Search for the cell housing the specified text and yield its (x, y) center coordinate. 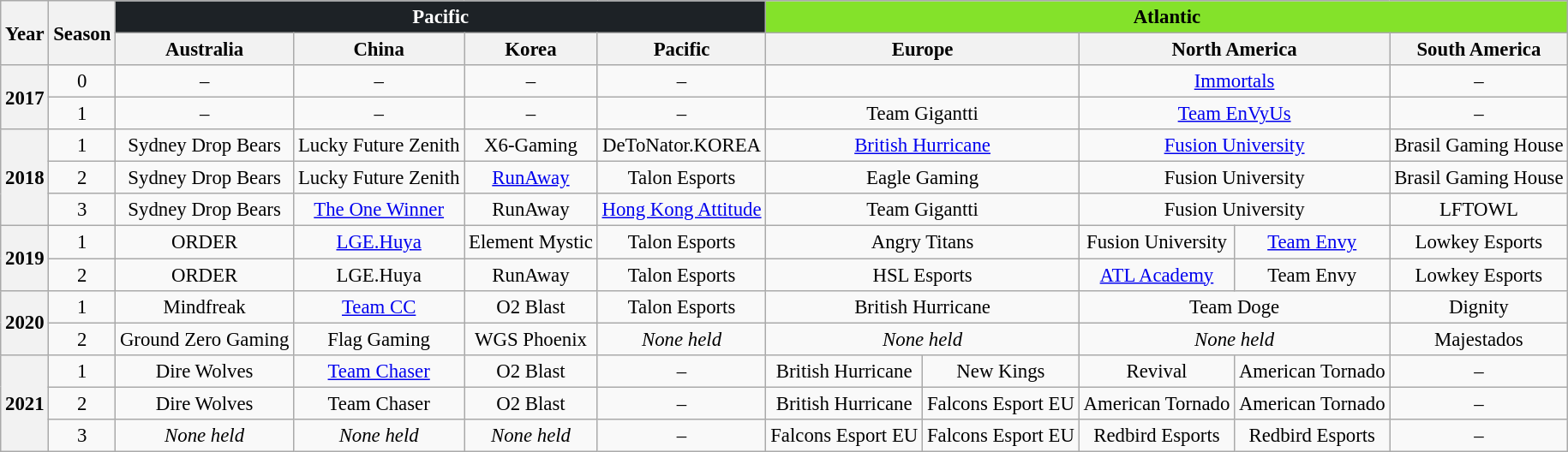
Korea (531, 50)
Ground Zero Gaming (205, 339)
Season (82, 33)
LFTOWL (1479, 210)
Australia (205, 50)
Team Doge (1234, 306)
China (379, 50)
2019 (25, 259)
Angry Titans (922, 242)
ATL Academy (1157, 275)
The One Winner (379, 210)
Atlantic (1167, 17)
2020 (25, 322)
WGS Phoenix (531, 339)
Dignity (1479, 306)
Hong Kong Attitude (682, 210)
Revival (1157, 371)
Eagle Gaming (922, 178)
X6-Gaming (531, 146)
HSL Esports (922, 275)
2017 (25, 98)
Team CC (379, 306)
Flag Gaming (379, 339)
South America (1479, 50)
DeToNator.KOREA (682, 146)
Majestados (1479, 339)
2021 (25, 402)
Team EnVyUs (1234, 114)
Europe (922, 50)
New Kings (1001, 371)
Mindfreak (205, 306)
2018 (25, 178)
0 (82, 81)
Immortals (1234, 81)
North America (1234, 50)
Element Mystic (531, 242)
Year (25, 33)
